Scan for the cell matching the given text and deliver its (x, y) coordinate at center. 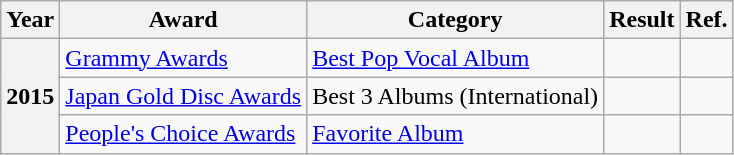
People's Choice Awards (184, 134)
Result (642, 20)
Japan Gold Disc Awards (184, 96)
Favorite Album (456, 134)
Grammy Awards (184, 58)
2015 (30, 96)
Ref. (706, 20)
Best Pop Vocal Album (456, 58)
Year (30, 20)
Best 3 Albums (International) (456, 96)
Category (456, 20)
Award (184, 20)
